Search for the cell housing the specified text and yield its (X, Y) center coordinate. 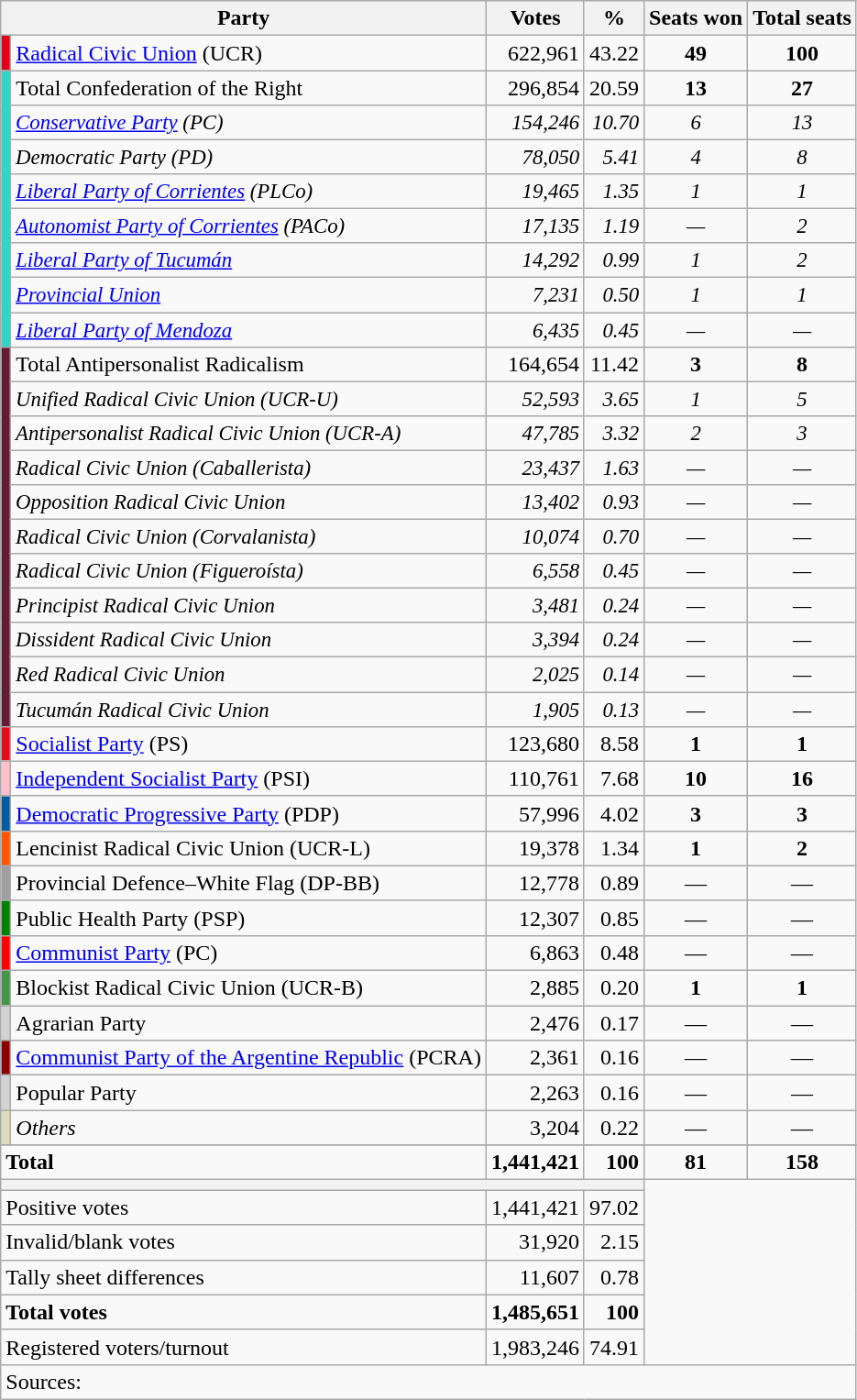
Principist Radical Civic Union (249, 606)
20.59 (614, 88)
0.13 (614, 709)
3,481 (535, 606)
5 (803, 399)
1,983,246 (535, 1347)
3.32 (614, 434)
0.78 (614, 1277)
1.34 (614, 848)
43.22 (614, 53)
Total seats (803, 18)
23,437 (535, 468)
3.65 (614, 399)
Liberal Party of Corrientes (PLCo) (249, 192)
13,402 (535, 502)
74.91 (614, 1347)
7,231 (535, 295)
Democratic Party (PD) (249, 158)
3,204 (535, 1128)
52,593 (535, 399)
Radical Civic Union (Corvalanista) (249, 537)
1.19 (614, 226)
Antipersonalist Radical Civic Union (UCR-A) (249, 434)
0.85 (614, 918)
Opposition Radical Civic Union (249, 502)
8.58 (614, 744)
11.42 (614, 364)
2,361 (535, 1058)
Tally sheet differences (244, 1277)
0.89 (614, 883)
0.70 (614, 537)
6,558 (535, 571)
0.50 (614, 295)
2,263 (535, 1093)
Red Radical Civic Union (249, 675)
Total votes (244, 1312)
3,394 (535, 640)
1.63 (614, 468)
164,654 (535, 364)
16 (803, 778)
Democratic Progressive Party (PDP) (249, 813)
154,246 (535, 123)
2,885 (535, 988)
Votes (535, 18)
7.68 (614, 778)
Seats won (697, 18)
1,485,651 (535, 1312)
Autonomist Party of Corrientes (PACo) (249, 226)
110,761 (535, 778)
Blockist Radical Civic Union (UCR-B) (249, 988)
0.99 (614, 260)
47,785 (535, 434)
123,680 (535, 744)
19,378 (535, 848)
1,905 (535, 709)
Agrarian Party (249, 1023)
57,996 (535, 813)
Radical Civic Union (UCR) (249, 53)
19,465 (535, 192)
0.17 (614, 1023)
% (614, 18)
78,050 (535, 158)
Public Health Party (PSP) (249, 918)
Total Antipersonalist Radicalism (249, 364)
12,307 (535, 918)
Tucumán Radical Civic Union (249, 709)
27 (803, 88)
Dissident Radical Civic Union (249, 640)
Popular Party (249, 1093)
2.15 (614, 1242)
Communist Party (PC) (249, 953)
Total (244, 1163)
10 (697, 778)
10,074 (535, 537)
Conservative Party (PC) (249, 123)
Total Confederation of the Right (249, 88)
6 (697, 123)
296,854 (535, 88)
31,920 (535, 1242)
49 (697, 53)
Communist Party of the Argentine Republic (PCRA) (249, 1058)
622,961 (535, 53)
Unified Radical Civic Union (UCR-U) (249, 399)
0.93 (614, 502)
81 (697, 1163)
Provincial Union (249, 295)
97.02 (614, 1207)
14,292 (535, 260)
0.48 (614, 953)
0.14 (614, 675)
0.20 (614, 988)
Liberal Party of Tucumán (249, 260)
17,135 (535, 226)
Others (249, 1128)
Liberal Party of Mendoza (249, 329)
Independent Socialist Party (PSI) (249, 778)
Sources: (429, 1382)
Radical Civic Union (Caballerista) (249, 468)
2,025 (535, 675)
11,607 (535, 1277)
Socialist Party (PS) (249, 744)
12,778 (535, 883)
158 (803, 1163)
Radical Civic Union (Figueroísta) (249, 571)
Invalid/blank votes (244, 1242)
2,476 (535, 1023)
6,863 (535, 953)
0.22 (614, 1128)
4.02 (614, 813)
10.70 (614, 123)
Lencinist Radical Civic Union (UCR-L) (249, 848)
6,435 (535, 329)
4 (697, 158)
Party (244, 18)
Positive votes (244, 1207)
Provincial Defence–White Flag (DP-BB) (249, 883)
1.35 (614, 192)
5.41 (614, 158)
Registered voters/turnout (244, 1347)
